Pinpoint the cell where the given text exists, returning its (x, y) midpoint coordinate. 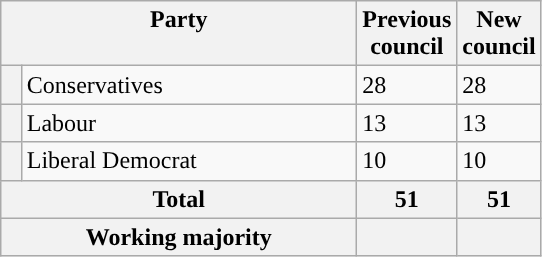
Conservatives (189, 85)
Liberal Democrat (189, 161)
Party (179, 34)
Working majority (179, 237)
Labour (189, 123)
New council (499, 34)
Previous council (407, 34)
Total (179, 199)
